Determine the (x, y) coordinate at the center of the cell enclosing the given text.  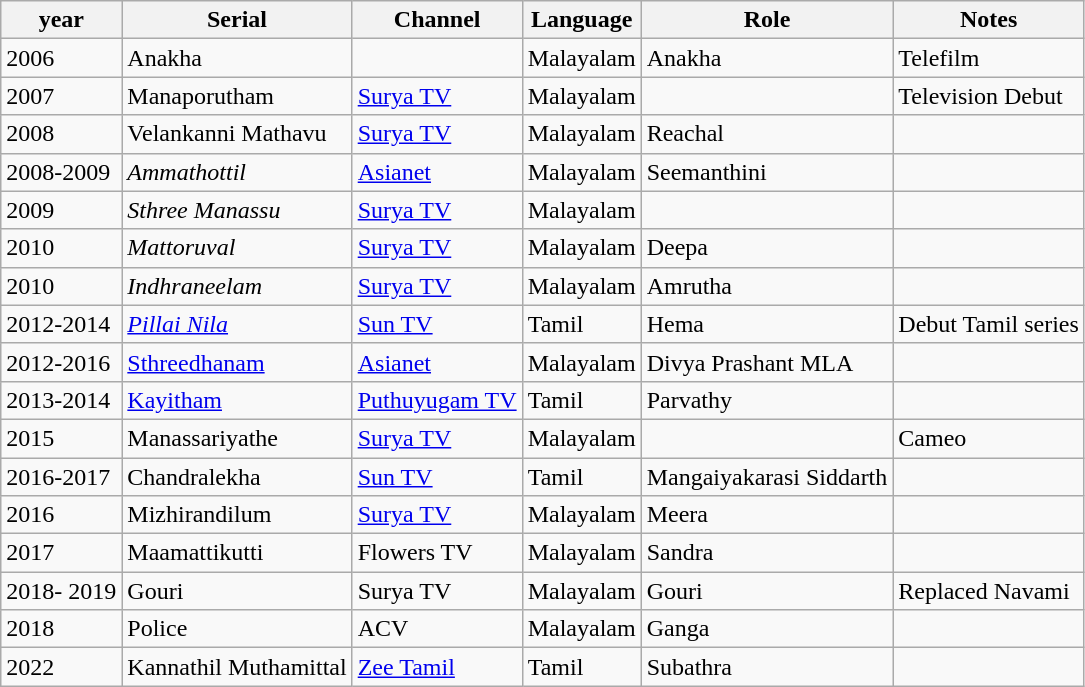
Sthreedhanam (237, 362)
Maamattikutti (237, 553)
Sandra (767, 553)
Puthuyugam TV (437, 400)
Subathra (767, 667)
Television Debut (989, 96)
2018- 2019 (62, 591)
Reachal (767, 134)
2012-2014 (62, 324)
Serial (237, 20)
2012-2016 (62, 362)
Mattoruval (237, 248)
Meera (767, 515)
2009 (62, 210)
2015 (62, 438)
2008 (62, 134)
Divya Prashant MLA (767, 362)
Amrutha (767, 286)
Language (582, 20)
Hema (767, 324)
Notes (989, 20)
2016 (62, 515)
2018 (62, 629)
2017 (62, 553)
Kayitham (237, 400)
Ganga (767, 629)
2016-2017 (62, 477)
Indhraneelam (237, 286)
Mangaiyakarasi Siddarth (767, 477)
Manaporutham (237, 96)
Deepa (767, 248)
Seemanthini (767, 172)
Kannathil Muthamittal (237, 667)
Zee Tamil (437, 667)
2007 (62, 96)
2006 (62, 58)
year (62, 20)
Parvathy (767, 400)
2022 (62, 667)
Mizhirandilum (237, 515)
Pillai Nila (237, 324)
Debut Tamil series (989, 324)
Velankanni Mathavu (237, 134)
ACV (437, 629)
Sthree Manassu (237, 210)
2013-2014 (62, 400)
Ammathottil (237, 172)
2008-2009 (62, 172)
Replaced Navami (989, 591)
Telefilm (989, 58)
Manassariyathe (237, 438)
Chandralekha (237, 477)
Cameo (989, 438)
Role (767, 20)
Channel (437, 20)
Police (237, 629)
Flowers TV (437, 553)
